Scan for the cell matching the given text and deliver its [X, Y] coordinate at center. 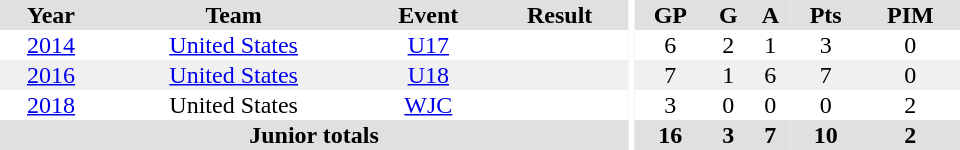
Result [560, 15]
2016 [51, 75]
2018 [51, 105]
Event [428, 15]
Junior totals [314, 135]
WJC [428, 105]
A [770, 15]
G [728, 15]
Year [51, 15]
2014 [51, 45]
Pts [826, 15]
Team [234, 15]
U17 [428, 45]
PIM [910, 15]
10 [826, 135]
16 [670, 135]
U18 [428, 75]
GP [670, 15]
